Detect which cell encompasses the target text, then output its [x, y] center coordinate. 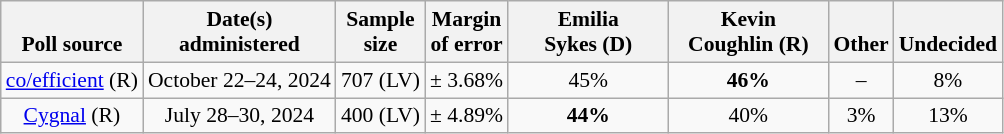
44% [588, 116]
Samplesize [380, 32]
October 22–24, 2024 [240, 80]
± 3.68% [466, 80]
8% [948, 80]
± 4.89% [466, 116]
Marginof error [466, 32]
Date(s)administered [240, 32]
co/efficient (R) [72, 80]
EmiliaSykes (D) [588, 32]
July 28–30, 2024 [240, 116]
707 (LV) [380, 80]
45% [588, 80]
13% [948, 116]
Other [860, 32]
Cygnal (R) [72, 116]
Undecided [948, 32]
– [860, 80]
KevinCoughlin (R) [748, 32]
3% [860, 116]
40% [748, 116]
Poll source [72, 32]
46% [748, 80]
400 (LV) [380, 116]
